Capture the cell that displays the provided text and extract its [x, y] central coordinate. 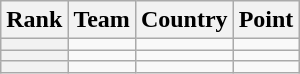
Point [266, 20]
Country [184, 20]
Rank [34, 20]
Team [102, 20]
